Identify which cell holds the provided text, then report its (X, Y) central coordinate. 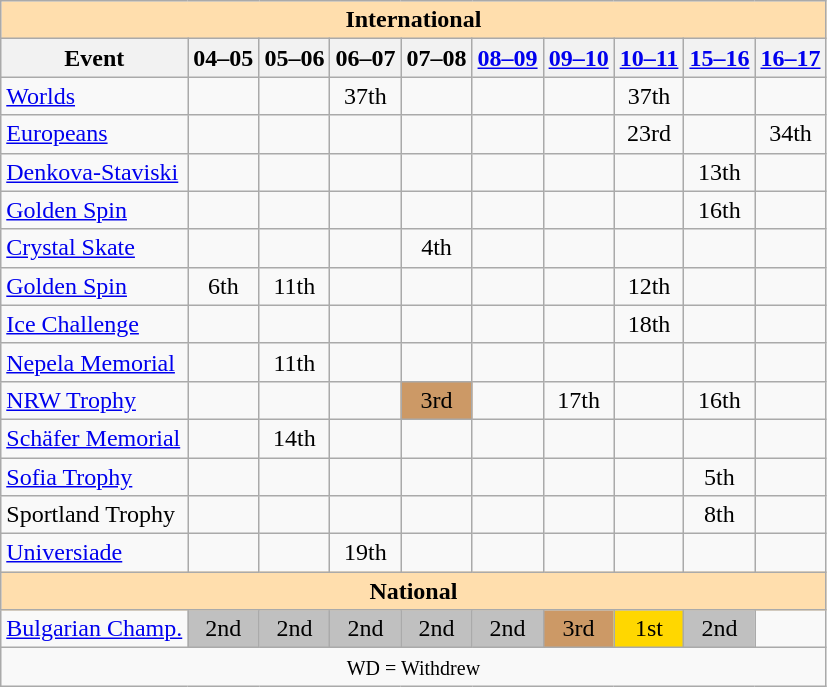
Schäfer Memorial (94, 438)
10–11 (649, 58)
34th (790, 134)
International (414, 20)
Bulgarian Champ. (94, 629)
07–08 (436, 58)
4th (436, 248)
12th (649, 286)
16–17 (790, 58)
Worlds (94, 96)
Nepela Memorial (94, 362)
Sofia Trophy (94, 477)
National (414, 591)
23rd (649, 134)
08–09 (508, 58)
Sportland Trophy (94, 515)
Universiade (94, 553)
06–07 (366, 58)
Event (94, 58)
09–10 (578, 58)
Denkova-Staviski (94, 172)
Crystal Skate (94, 248)
6th (224, 286)
13th (720, 172)
Ice Challenge (94, 324)
Europeans (94, 134)
15–16 (720, 58)
NRW Trophy (94, 400)
8th (720, 515)
1st (649, 629)
19th (366, 553)
WD = Withdrew (414, 667)
05–06 (294, 58)
04–05 (224, 58)
18th (649, 324)
14th (294, 438)
5th (720, 477)
17th (578, 400)
